Extract the (X, Y) coordinate from the center of the cell holding the provided text.  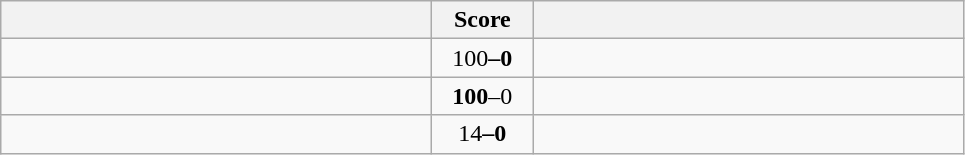
Score (482, 20)
14–0 (482, 134)
